Detect which cell encompasses the target text, then output its (x, y) center coordinate. 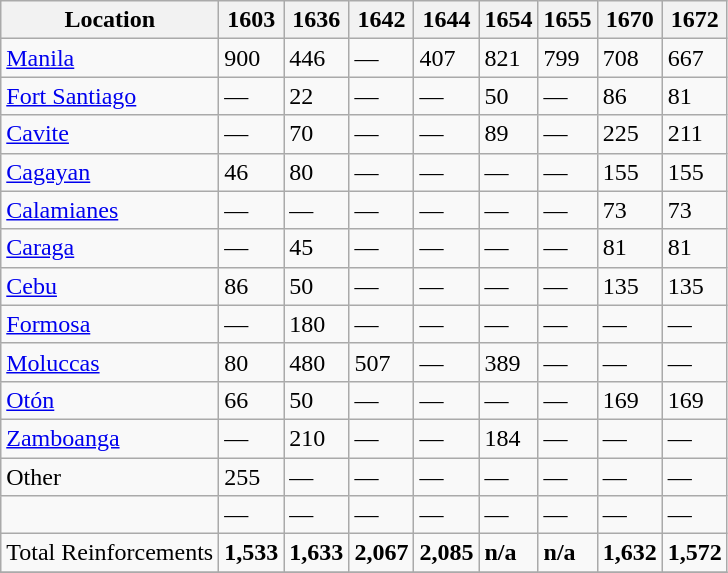
480 (316, 362)
1642 (382, 20)
1,632 (630, 553)
89 (508, 134)
225 (630, 134)
70 (316, 134)
407 (446, 58)
Fort Santiago (110, 96)
184 (508, 438)
180 (316, 324)
1644 (446, 20)
Moluccas (110, 362)
Cagayan (110, 172)
507 (382, 362)
22 (316, 96)
389 (508, 362)
Otón (110, 400)
1672 (694, 20)
446 (316, 58)
210 (316, 438)
1654 (508, 20)
1,572 (694, 553)
2,067 (382, 553)
708 (630, 58)
Zamboanga (110, 438)
1,633 (316, 553)
2,085 (446, 553)
1655 (568, 20)
Other (110, 477)
1670 (630, 20)
211 (694, 134)
Manila (110, 58)
Caraga (110, 248)
Cavite (110, 134)
1636 (316, 20)
Formosa (110, 324)
1603 (252, 20)
Total Reinforcements (110, 553)
667 (694, 58)
Location (110, 20)
821 (508, 58)
Cebu (110, 286)
255 (252, 477)
46 (252, 172)
799 (568, 58)
Calamianes (110, 210)
900 (252, 58)
66 (252, 400)
45 (316, 248)
1,533 (252, 553)
